Determine the (X, Y) coordinate at the center of the cell enclosing the given text.  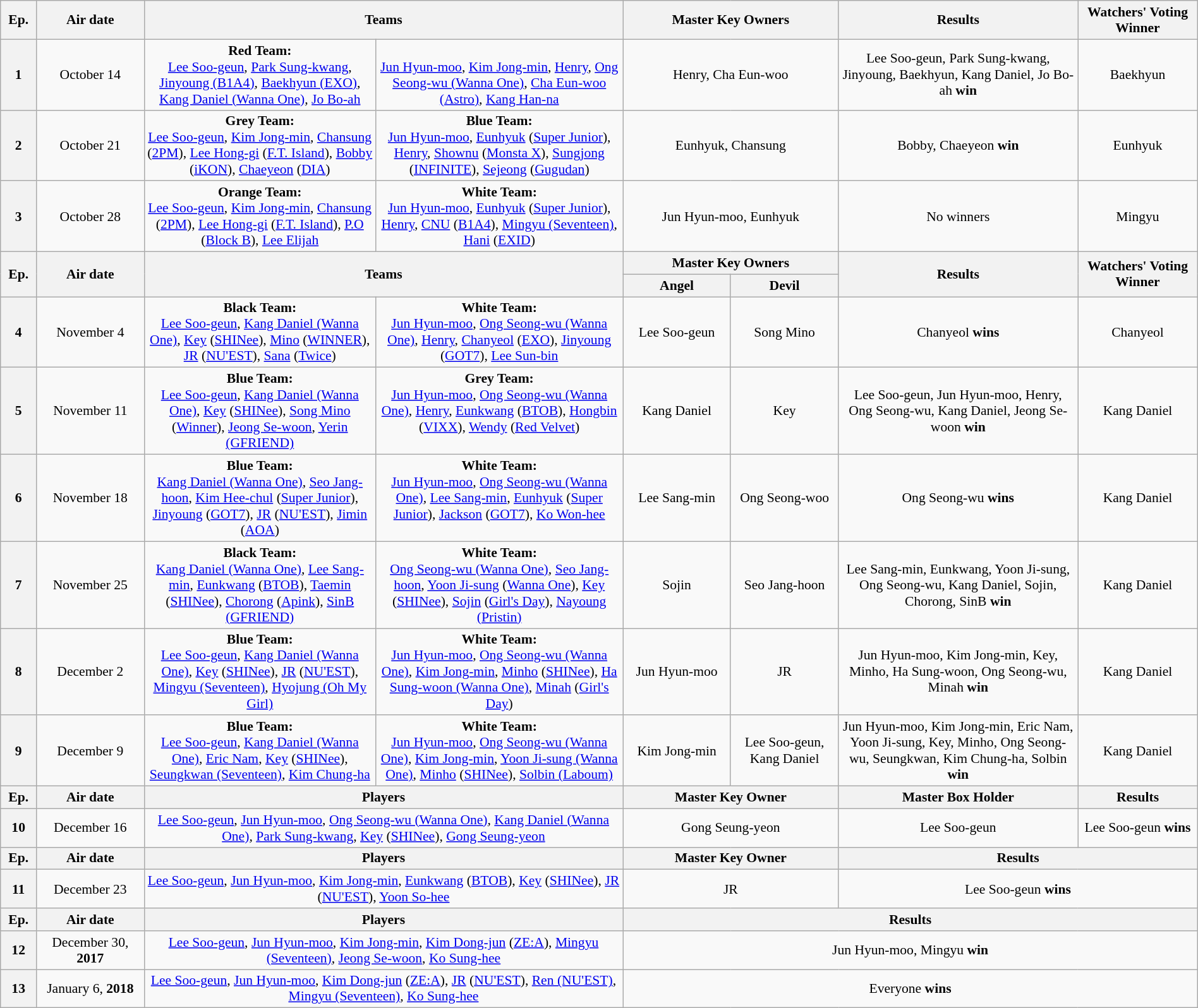
Blue Team: Jun Hyun-moo, Eunhyuk (Super Junior), Henry, Shownu (Monsta X), Sungjong (INFINITE), Sejeong (Gugudan) (499, 145)
Jun Hyun-moo, Kim Jong-min, Henry, Ong Seong-wu (Wanna One), Cha Eun-woo (Astro), Kang Han-na (499, 75)
2 (19, 145)
Ong Seong-wu wins (958, 498)
Chanyeol (1138, 332)
Sojin (677, 585)
Chanyeol wins (958, 332)
Lee Soo-geun, Jun Hyun-moo, Kim Jong-min, Kim Dong-jun (ZE:A), Mingyu (Seventeen), Jeong Se-woon, Ko Sung-hee (384, 950)
November 25 (90, 585)
Bobby, Chaeyeon win (958, 145)
January 6, 2018 (90, 989)
White Team: Jun Hyun-moo, Ong Seong-wu (Wanna One), Kim Jong-min, Yoon Ji-sung (Wanna One), Minho (SHINee), Solbin (Laboum) (499, 751)
December 16 (90, 827)
Key (784, 411)
Red Team: Lee Soo-geun, Park Sung-kwang, Jinyoung (B1A4), Baekhyun (EXO), Kang Daniel (Wanna One), Jo Bo-ah (260, 75)
Grey Team: Jun Hyun-moo, Ong Seong-wu (Wanna One), Henry, Eunkwang (BTOB), Hongbin (VIXX), Wendy (Red Velvet) (499, 411)
No winners (958, 217)
Song Mino (784, 332)
Angel (677, 285)
Mingyu (1138, 217)
Lee Soo-geun, Jun Hyun-moo, Kim Jong-min, Eunkwang (BTOB), Key (SHINee), JR (NU'EST), Yoon So-hee (384, 889)
Kim Jong-min (677, 751)
December 9 (90, 751)
4 (19, 332)
7 (19, 585)
Lee Soo-geun, Kang Daniel (784, 751)
Lee Sang-min, Eunkwang, Yoon Ji-sung, Ong Seong-wu, Kang Daniel, Sojin, Chorong, SinB win (958, 585)
Jun Hyun-moo, Kim Jong-min, Key, Minho, Ha Sung-woon, Ong Seong-wu, Minah win (958, 672)
November 4 (90, 332)
White Team: Jun Hyun-moo, Ong Seong-wu (Wanna One), Henry, Chanyeol (EXO), Jinyoung (GOT7), Lee Sun-bin (499, 332)
Baekhyun (1138, 75)
1 (19, 75)
Ong Seong-woo (784, 498)
Blue Team: Lee Soo-geun, Kang Daniel (Wanna One), Key (SHINee), JR (NU'EST), Mingyu (Seventeen), Hyojung (Oh My Girl) (260, 672)
9 (19, 751)
Black Team: Lee Soo-geun, Kang Daniel (Wanna One), Key (SHINee), Mino (WINNER), JR (NU'EST), Sana (Twice) (260, 332)
Lee Sang-min (677, 498)
Blue Team: Lee Soo-geun, Kang Daniel (Wanna One), Key (SHINee), Song Mino (Winner), Jeong Se-woon, Yerin (GFRIEND) (260, 411)
3 (19, 217)
Henry, Cha Eun-woo (730, 75)
October 14 (90, 75)
Jun Hyun-moo, Eunhyuk (730, 217)
6 (19, 498)
Lee Soo-geun, Park Sung-kwang, Jinyoung, Baekhyun, Kang Daniel, Jo Bo-ah win (958, 75)
Jun Hyun-moo, Mingyu win (910, 950)
December 30, 2017 (90, 950)
11 (19, 889)
Lee Soo-geun, Jun Hyun-moo, Henry, Ong Seong-wu, Kang Daniel, Jeong Se-woon win (958, 411)
Lee Soo-geun, Jun Hyun-moo, Kim Dong-jun (ZE:A), JR (NU'EST), Ren (NU'EST), Mingyu (Seventeen), Ko Sung-hee (384, 989)
Blue Team: Lee Soo-geun, Kang Daniel (Wanna One), Eric Nam, Key (SHINee), Seungkwan (Seventeen), Kim Chung-ha (260, 751)
13 (19, 989)
December 23 (90, 889)
Seo Jang-hoon (784, 585)
December 2 (90, 672)
Eunhyuk (1138, 145)
Orange Team: Lee Soo-geun, Kim Jong-min, Chansung (2PM), Lee Hong-gi (F.T. Island), P.O (Block B), Lee Elijah (260, 217)
5 (19, 411)
White Team: Jun Hyun-moo, Ong Seong-wu (Wanna One), Kim Jong-min, Minho (SHINee), Ha Sung-woon (Wanna One), Minah (Girl's Day) (499, 672)
Master Box Holder (958, 798)
November 18 (90, 498)
October 28 (90, 217)
White Team: Ong Seong-wu (Wanna One), Seo Jang-hoon, Yoon Ji-sung (Wanna One), Key (SHINee), Sojin (Girl's Day), Nayoung (Pristin) (499, 585)
November 11 (90, 411)
October 21 (90, 145)
Jun Hyun-moo (677, 672)
Black Team: Kang Daniel (Wanna One), Lee Sang-min, Eunkwang (BTOB), Taemin (SHINee), Chorong (Apink), SinB (GFRIEND) (260, 585)
Jun Hyun-moo, Kim Jong-min, Eric Nam, Yoon Ji-sung, Key, Minho, Ong Seong-wu, Seungkwan, Kim Chung-ha, Solbin win (958, 751)
Blue Team: Kang Daniel (Wanna One), Seo Jang-hoon, Kim Hee-chul (Super Junior), Jinyoung (GOT7), JR (NU'EST), Jimin (AOA) (260, 498)
10 (19, 827)
Devil (784, 285)
Gong Seung-yeon (730, 827)
12 (19, 950)
Lee Soo-geun, Jun Hyun-moo, Ong Seong-wu (Wanna One), Kang Daniel (Wanna One), Park Sung-kwang, Key (SHINee), Gong Seung-yeon (384, 827)
White Team: Jun Hyun-moo, Ong Seong-wu (Wanna One), Lee Sang-min, Eunhyuk (Super Junior), Jackson (GOT7), Ko Won-hee (499, 498)
Everyone wins (910, 989)
Eunhyuk, Chansung (730, 145)
8 (19, 672)
Grey Team: Lee Soo-geun, Kim Jong-min, Chansung (2PM), Lee Hong-gi (F.T. Island), Bobby (iKON), Chaeyeon (DIA) (260, 145)
White Team: Jun Hyun-moo, Eunhyuk (Super Junior), Henry, CNU (B1A4), Mingyu (Seventeen), Hani (EXID) (499, 217)
